Provide the [X, Y] coordinate of the cell's center where the given text is located.  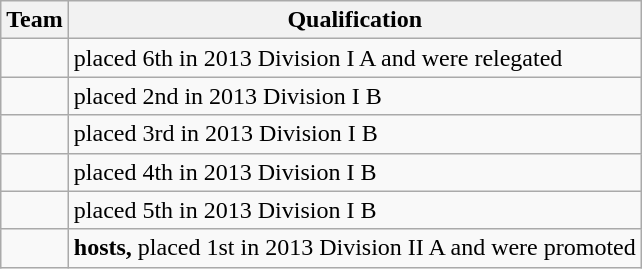
Team [35, 20]
Qualification [354, 20]
hosts, placed 1st in 2013 Division II A and were promoted [354, 248]
placed 2nd in 2013 Division I B [354, 96]
placed 6th in 2013 Division I A and were relegated [354, 58]
placed 5th in 2013 Division I B [354, 210]
placed 4th in 2013 Division I B [354, 172]
placed 3rd in 2013 Division I B [354, 134]
